Search for the cell housing the specified text and yield its (x, y) center coordinate. 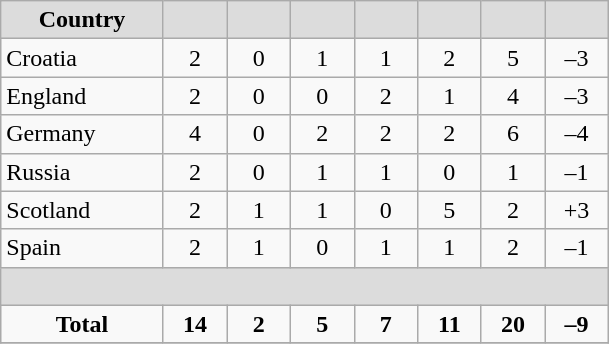
–9 (577, 324)
7 (386, 324)
Total (82, 324)
–4 (577, 134)
11 (450, 324)
Scotland (82, 210)
Country (82, 20)
+3 (577, 210)
Spain (82, 248)
20 (513, 324)
14 (195, 324)
Russia (82, 172)
Germany (82, 134)
Croatia (82, 58)
6 (513, 134)
England (82, 96)
